Identify which cell holds the provided text, then report its [x, y] central coordinate. 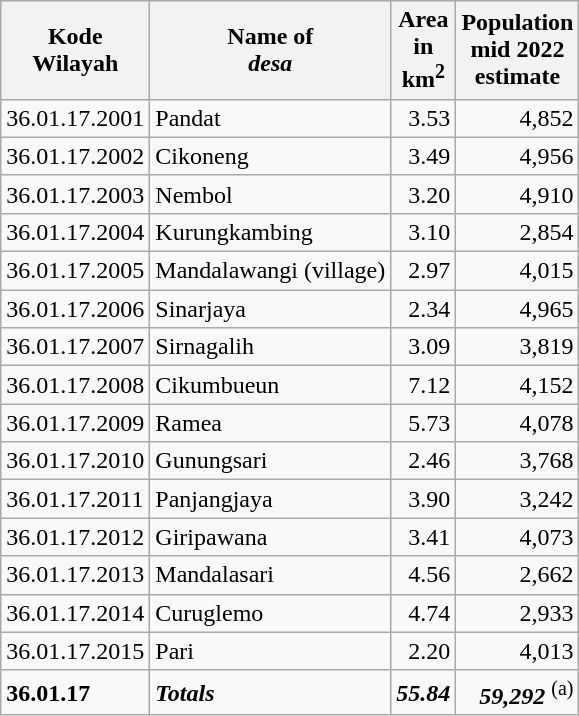
Mandalasari [270, 575]
36.01.17.2007 [76, 347]
7.12 [424, 385]
Area in km2 [424, 50]
36.01.17.2004 [76, 232]
Kode Wilayah [76, 50]
2,854 [518, 232]
Curuglemo [270, 613]
2.20 [424, 651]
3.10 [424, 232]
Pandat [270, 118]
4,956 [518, 156]
3,768 [518, 461]
36.01.17.2010 [76, 461]
3.09 [424, 347]
5.73 [424, 423]
3.41 [424, 537]
Sirnagalih [270, 347]
Cikoneng [270, 156]
36.01.17.2014 [76, 613]
Populationmid 2022estimate [518, 50]
36.01.17.2001 [76, 118]
4,013 [518, 651]
Ramea [270, 423]
36.01.17.2013 [76, 575]
3,819 [518, 347]
2.46 [424, 461]
Gunungsari [270, 461]
2,662 [518, 575]
2,933 [518, 613]
36.01.17.2011 [76, 499]
Cikumbueun [270, 385]
36.01.17.2015 [76, 651]
55.84 [424, 692]
4,073 [518, 537]
36.01.17.2008 [76, 385]
Nembol [270, 194]
Mandalawangi (village) [270, 271]
4,910 [518, 194]
Panjangjaya [270, 499]
3.53 [424, 118]
36.01.17.2002 [76, 156]
36.01.17 [76, 692]
Kurungkambing [270, 232]
59,292 (a) [518, 692]
Pari [270, 651]
4,152 [518, 385]
3,242 [518, 499]
3.20 [424, 194]
4.74 [424, 613]
4.56 [424, 575]
36.01.17.2003 [76, 194]
Totals [270, 692]
Name of desa [270, 50]
Giripawana [270, 537]
3.90 [424, 499]
4,015 [518, 271]
2.34 [424, 309]
36.01.17.2006 [76, 309]
Sinarjaya [270, 309]
4,852 [518, 118]
3.49 [424, 156]
36.01.17.2009 [76, 423]
36.01.17.2005 [76, 271]
4,078 [518, 423]
36.01.17.2012 [76, 537]
2.97 [424, 271]
4,965 [518, 309]
